Determine the (x, y) coordinate at the center of the cell enclosing the given text.  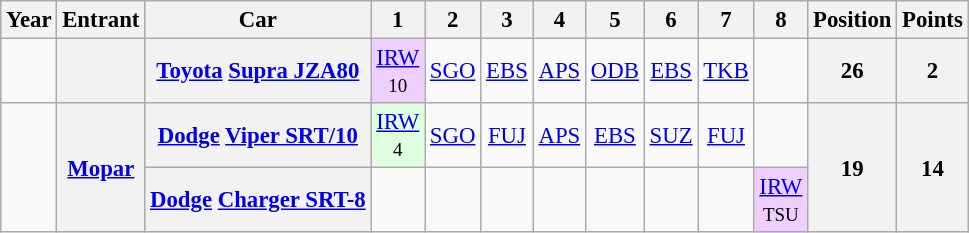
1 (398, 20)
IRW4 (398, 136)
3 (507, 20)
Entrant (101, 20)
Position (852, 20)
Toyota Supra JZA80 (258, 72)
Dodge Charger SRT-8 (258, 200)
Dodge Viper SRT/10 (258, 136)
8 (781, 20)
19 (852, 168)
Points (932, 20)
IRW10 (398, 72)
IRWTSU (781, 200)
SUZ (671, 136)
6 (671, 20)
26 (852, 72)
7 (726, 20)
ODB (616, 72)
Car (258, 20)
TKB (726, 72)
Mopar (101, 168)
14 (932, 168)
Year (29, 20)
5 (616, 20)
4 (559, 20)
